From the cell containing the given text, extract its center point as [X, Y] coordinate. 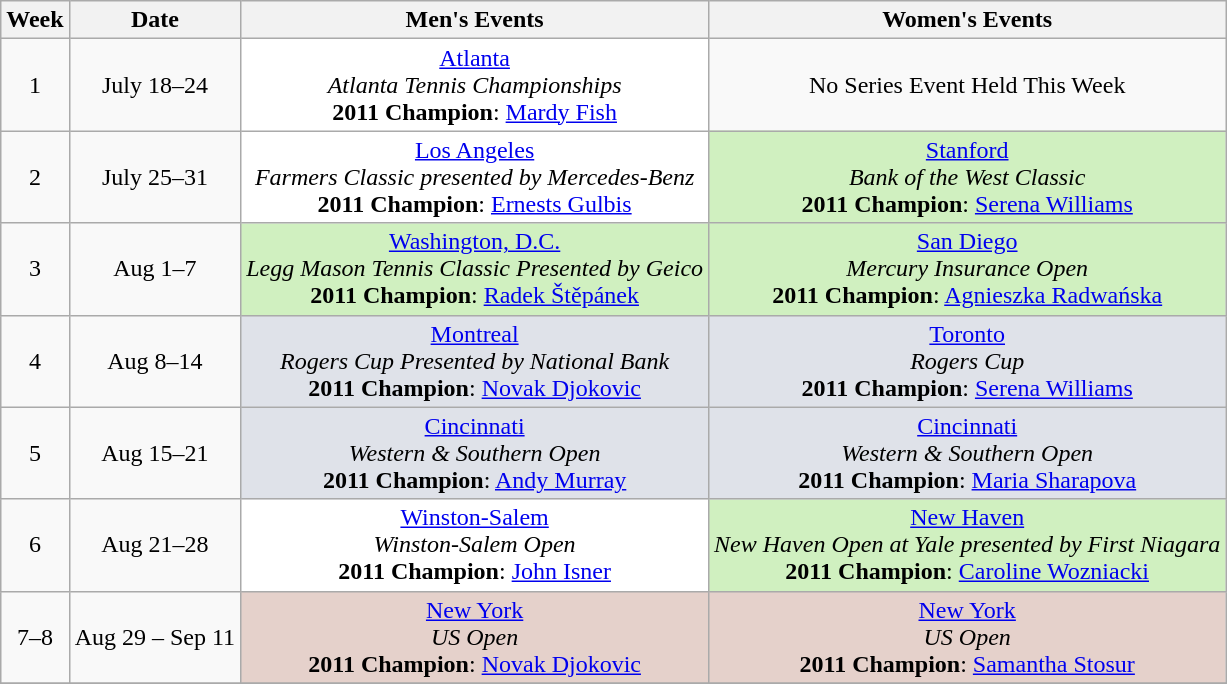
Men's Events [475, 20]
7–8 [35, 637]
6 [35, 545]
2 [35, 177]
TorontoRogers Cup2011 Champion: Serena Williams [968, 361]
Washington, D.C.Legg Mason Tennis Classic Presented by Geico 2011 Champion: Radek Štěpánek [475, 269]
Aug 8–14 [155, 361]
New York US Open2011 Champion: Novak Djokovic [475, 637]
1 [35, 85]
Women's Events [968, 20]
Date [155, 20]
AtlantaAtlanta Tennis Championships2011 Champion: Mardy Fish [475, 85]
Aug 29 – Sep 11 [155, 637]
CincinnatiWestern & Southern Open2011 Champion: Maria Sharapova [968, 453]
Week [35, 20]
San DiegoMercury Insurance Open2011 Champion: Agnieszka Radwańska [968, 269]
Winston-Salem Winston-Salem Open2011 Champion: John Isner [475, 545]
July 18–24 [155, 85]
MontrealRogers Cup Presented by National Bank2011 Champion: Novak Djokovic [475, 361]
Los AngelesFarmers Classic presented by Mercedes-Benz2011 Champion: Ernests Gulbis [475, 177]
New Haven New Haven Open at Yale presented by First Niagara2011 Champion: Caroline Wozniacki [968, 545]
Aug 1–7 [155, 269]
Aug 15–21 [155, 453]
CincinnatiWestern & Southern Open2011 Champion: Andy Murray [475, 453]
Aug 21–28 [155, 545]
5 [35, 453]
No Series Event Held This Week [968, 85]
StanfordBank of the West Classic2011 Champion: Serena Williams [968, 177]
3 [35, 269]
New York US Open2011 Champion: Samantha Stosur [968, 637]
4 [35, 361]
July 25–31 [155, 177]
